Output the (x, y) coordinate of the center of the cell containing the given text.  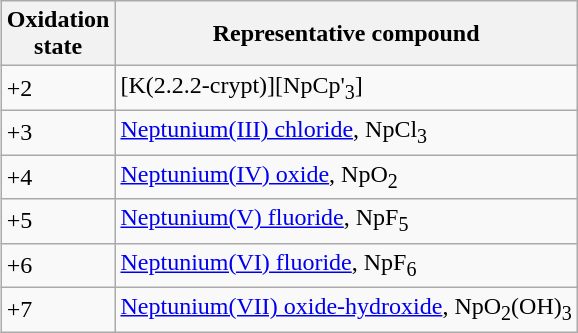
+7 (58, 310)
Neptunium(III) chloride, NpCl3 (346, 132)
Neptunium(IV) oxide, NpO2 (346, 176)
Oxidation state (58, 34)
+6 (58, 265)
[K(2.2.2-crypt)][NpCp'3] (346, 88)
Neptunium(VII) oxide-hydroxide, NpO2(OH)3 (346, 310)
+5 (58, 221)
Representative compound (346, 34)
Neptunium(V) fluoride, NpF5 (346, 221)
+4 (58, 176)
+3 (58, 132)
Neptunium(VI) fluoride, NpF6 (346, 265)
+2 (58, 88)
